Find where the given text appears and provide that cell's center as (X, Y) coordinate. 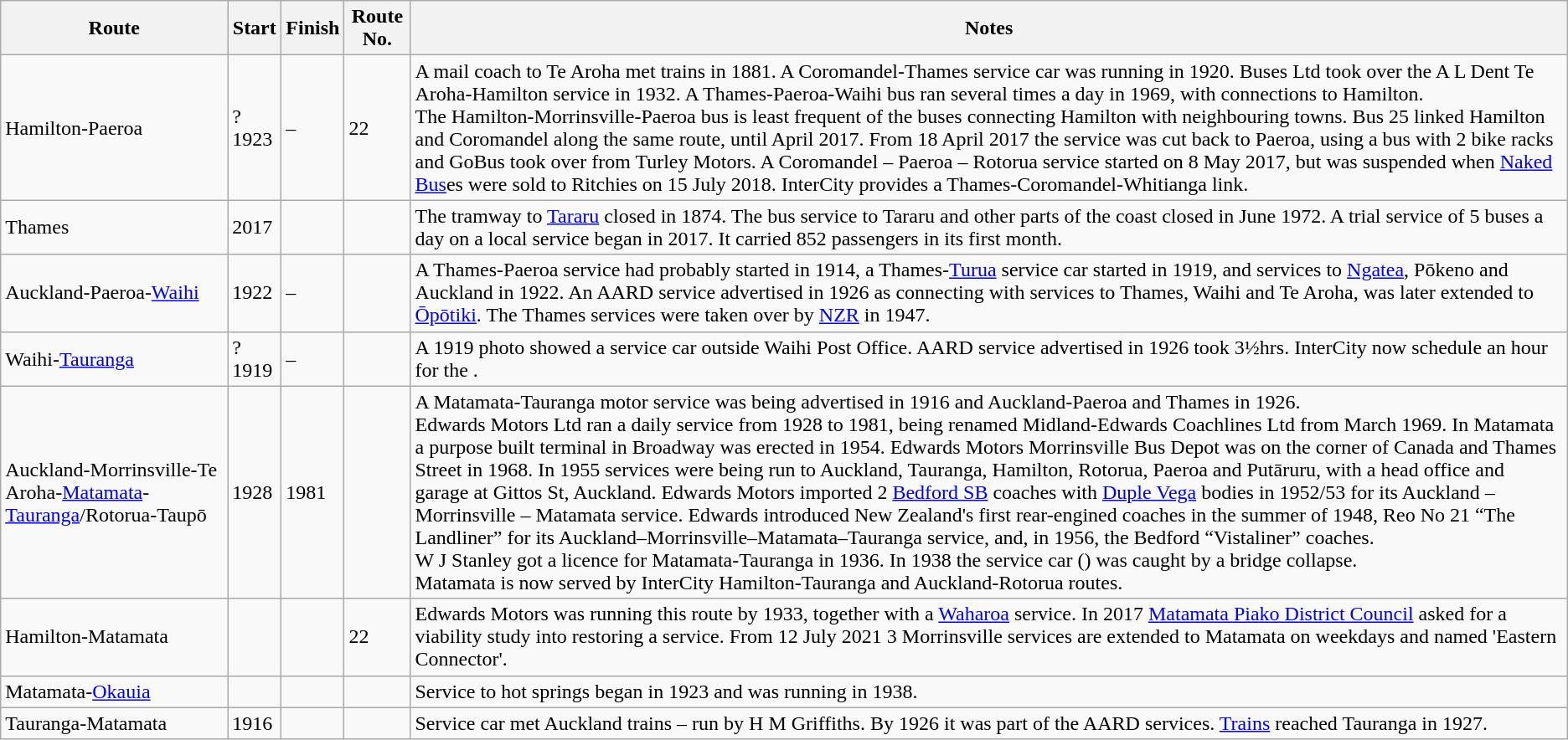
Hamilton-Matamata (114, 637)
1928 (255, 492)
Route No. (377, 28)
Service to hot springs began in 1923 and was running in 1938. (988, 691)
Route (114, 28)
Notes (988, 28)
Thames (114, 228)
1922 (255, 293)
Finish (313, 28)
Tauranga-Matamata (114, 723)
Auckland-Paeroa-Waihi (114, 293)
Waihi-Tauranga (114, 358)
Start (255, 28)
1981 (313, 492)
1916 (255, 723)
Auckland-Morrinsville-Te Aroha-Matamata-Tauranga/Rotorua-Taupō (114, 492)
A 1919 photo showed a service car outside Waihi Post Office. AARD service advertised in 1926 took 3½hrs. InterCity now schedule an hour for the . (988, 358)
?1923 (255, 127)
?1919 (255, 358)
Matamata-Okauia (114, 691)
Service car met Auckland trains – run by H M Griffiths. By 1926 it was part of the AARD services. Trains reached Tauranga in 1927. (988, 723)
2017 (255, 228)
Hamilton-Paeroa (114, 127)
